Extract the [X, Y] coordinate from the center of the cell holding the provided text.  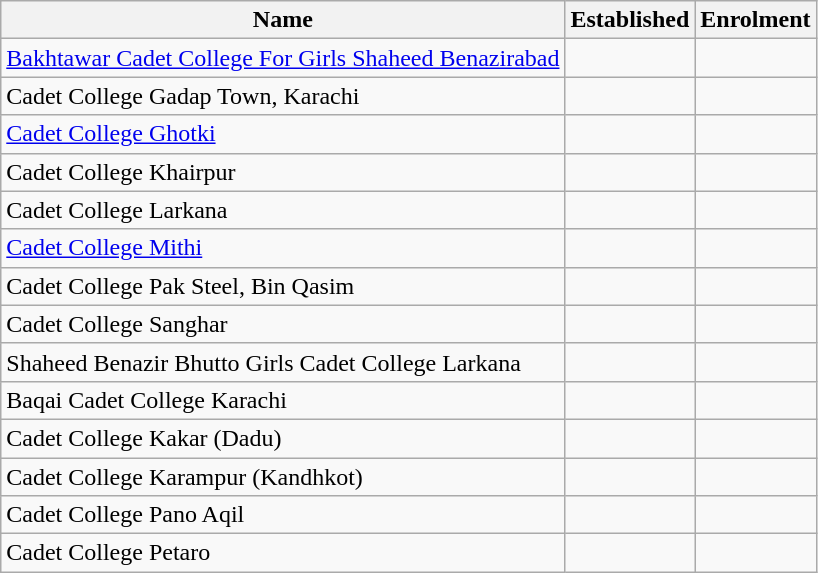
Cadet College Petaro [283, 553]
Enrolment [756, 20]
Cadet College Ghotki [283, 134]
Name [283, 20]
Established [630, 20]
Cadet College Pak Steel, Bin Qasim [283, 286]
Bakhtawar Cadet College For Girls Shaheed Benazirabad [283, 58]
Cadet College Kakar (Dadu) [283, 438]
Cadet College Sanghar [283, 324]
Shaheed Benazir Bhutto Girls Cadet College Larkana [283, 362]
Cadet College Karampur (Kandhkot) [283, 477]
Baqai Cadet College Karachi [283, 400]
Cadet College Khairpur [283, 172]
Cadet College Mithi [283, 248]
Cadet College Pano Aqil [283, 515]
Cadet College Gadap Town, Karachi [283, 96]
Cadet College Larkana [283, 210]
